Return [X, Y] of the center of cell containing provided text 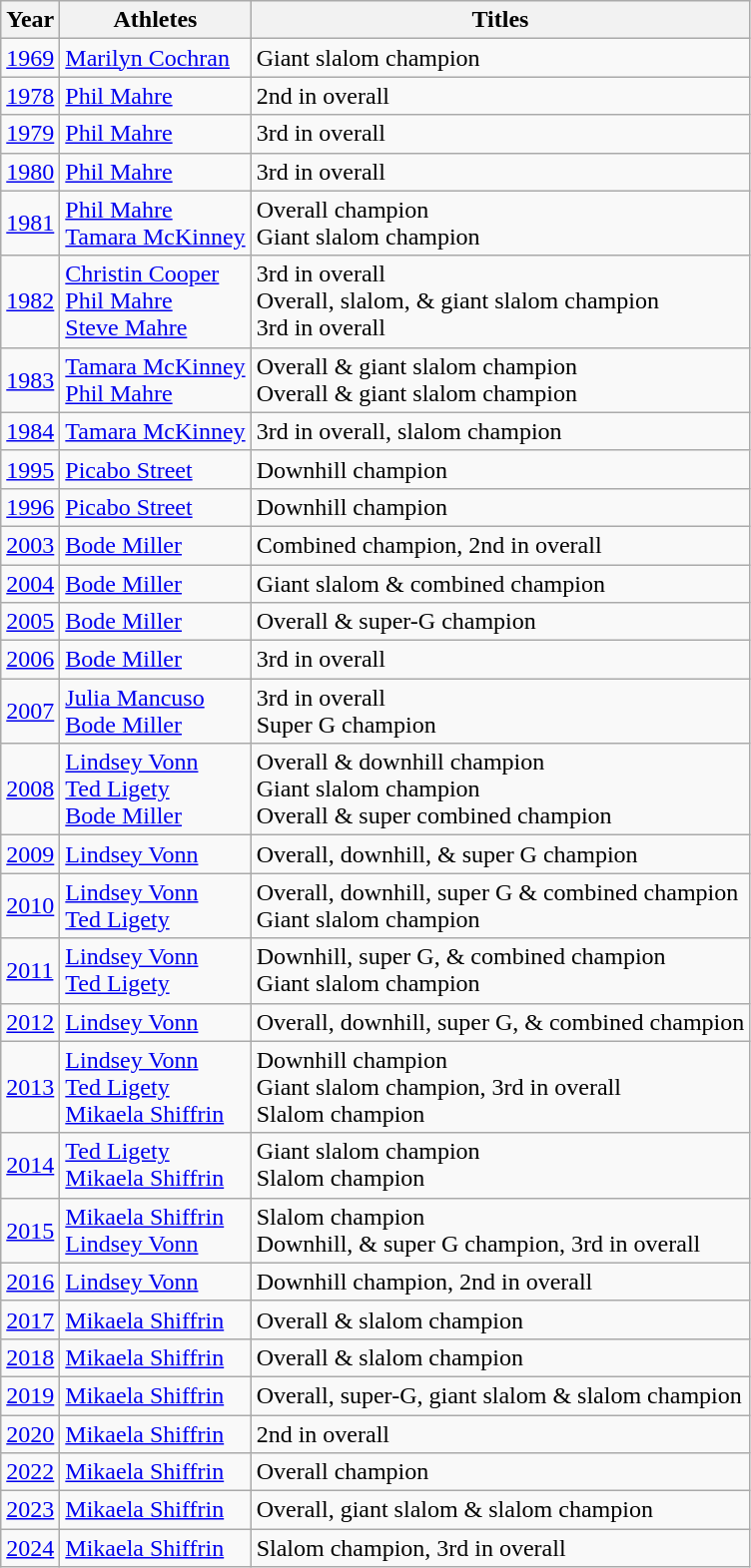
2004 [30, 584]
Marilyn Cochran [156, 58]
2009 [30, 854]
Overall champion [500, 1472]
Overall, downhill, super G, & combined champion [500, 1022]
Overall championGiant slalom champion [500, 224]
Downhill championGiant slalom champion, 3rd in overallSlalom champion [500, 1087]
1980 [30, 172]
Lindsey VonnTed LigetyBode Miller [156, 789]
Overall, downhill, super G & combined championGiant slalom champion [500, 906]
2024 [30, 1548]
1982 [30, 301]
Tamara McKinneyPhil Mahre [156, 379]
Overall, giant slalom & slalom champion [500, 1510]
Ted LigetyMikaela Shiffrin [156, 1166]
2014 [30, 1166]
Overall, downhill, & super G champion [500, 854]
2005 [30, 622]
Giant slalom & combined champion [500, 584]
2008 [30, 789]
2012 [30, 1022]
2020 [30, 1434]
Mikaela ShiffrinLindsey Vonn [156, 1230]
Lindsey VonnTed LigetyMikaela Shiffrin [156, 1087]
2018 [30, 1357]
Overall, super-G, giant slalom & slalom champion [500, 1395]
Overall & downhill championGiant slalom championOverall & super combined champion [500, 789]
3rd in overallOverall, slalom, & giant slalom champion3rd in overall [500, 301]
Tamara McKinney [156, 431]
Titles [500, 20]
2011 [30, 970]
1978 [30, 96]
2010 [30, 906]
Slalom championDownhill, & super G champion, 3rd in overall [500, 1230]
2019 [30, 1395]
Slalom champion, 3rd in overall [500, 1548]
2022 [30, 1472]
1983 [30, 379]
2015 [30, 1230]
3rd in overall, slalom champion [500, 431]
1969 [30, 58]
1996 [30, 507]
Year [30, 20]
Christin CooperPhil MahreSteve Mahre [156, 301]
3rd in overallSuper G champion [500, 711]
2013 [30, 1087]
Overall & super-G champion [500, 622]
2023 [30, 1510]
1979 [30, 134]
2007 [30, 711]
Combined champion, 2nd in overall [500, 545]
Giant slalom championSlalom champion [500, 1166]
Giant slalom champion [500, 58]
Overall & giant slalom championOverall & giant slalom champion [500, 379]
1984 [30, 431]
Athletes [156, 20]
2006 [30, 660]
1981 [30, 224]
2017 [30, 1319]
2016 [30, 1282]
Phil MahreTamara McKinney [156, 224]
Downhill champion, 2nd in overall [500, 1282]
Downhill, super G, & combined championGiant slalom champion [500, 970]
2003 [30, 545]
1995 [30, 469]
Julia MancusoBode Miller [156, 711]
